Return [x, y] of the center of cell containing provided text 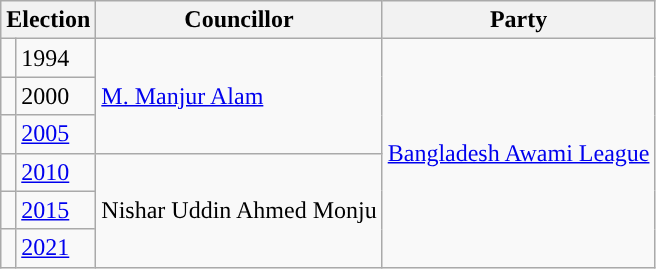
Nishar Uddin Ahmed Monju [239, 210]
Election [48, 20]
2005 [56, 134]
2021 [56, 248]
Party [518, 20]
2015 [56, 210]
2010 [56, 172]
2000 [56, 96]
1994 [56, 58]
M. Manjur Alam [239, 96]
Bangladesh Awami League [518, 153]
Councillor [239, 20]
